Identify which cell holds the provided text, then report its [X, Y] central coordinate. 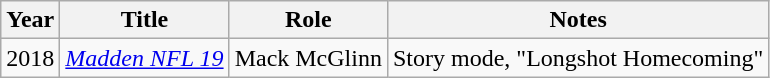
Madden NFL 19 [144, 58]
Story mode, "Longshot Homecoming" [578, 58]
Role [308, 20]
Notes [578, 20]
Title [144, 20]
Mack McGlinn [308, 58]
2018 [30, 58]
Year [30, 20]
